Scan for the cell matching the given text and deliver its (x, y) coordinate at center. 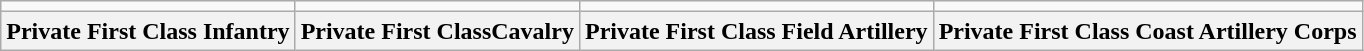
Private First Class Coast Artillery Corps (1148, 31)
Private First ClassCavalry (437, 31)
Private First Class Infantry (148, 31)
Private First Class Field Artillery (756, 31)
